From the cell containing the given text, extract its center point as (x, y) coordinate. 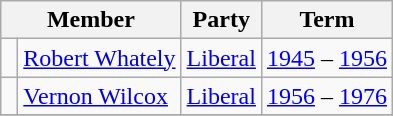
1956 – 1976 (326, 96)
Member (91, 20)
Term (326, 20)
Robert Whately (100, 58)
Vernon Wilcox (100, 96)
1945 – 1956 (326, 58)
Party (221, 20)
